From the cell containing the given text, extract its center point as [x, y] coordinate. 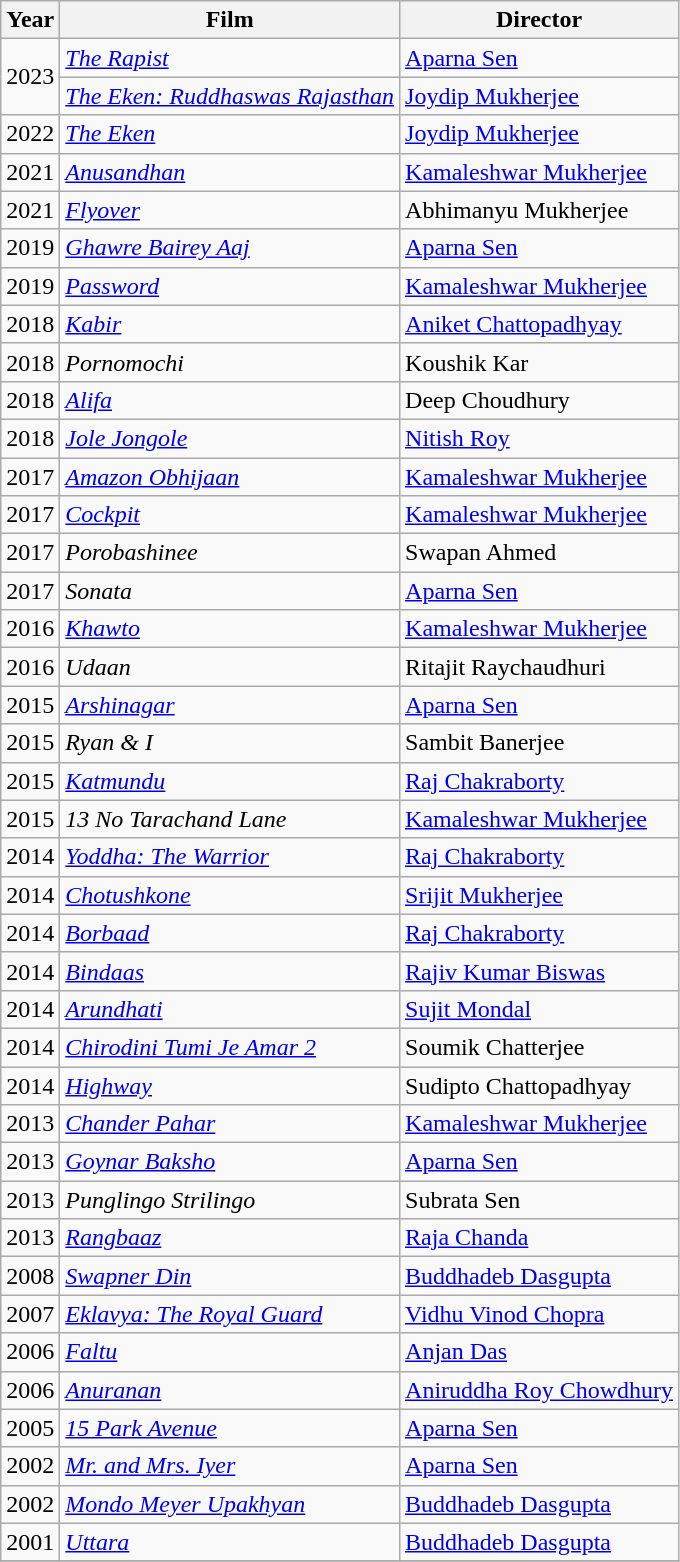
13 No Tarachand Lane [230, 819]
Borbaad [230, 933]
Khawto [230, 629]
Cockpit [230, 515]
Rangbaaz [230, 1238]
Ryan & I [230, 743]
Sambit Banerjee [540, 743]
Swapan Ahmed [540, 553]
Film [230, 20]
Highway [230, 1085]
Chander Pahar [230, 1124]
Chirodini Tumi Je Amar 2 [230, 1047]
Arundhati [230, 1009]
Password [230, 286]
2007 [30, 1314]
Udaan [230, 667]
Vidhu Vinod Chopra [540, 1314]
Abhimanyu Mukherjee [540, 210]
The Rapist [230, 58]
Raja Chanda [540, 1238]
Aniruddha Roy Chowdhury [540, 1390]
2008 [30, 1276]
Rajiv Kumar Biswas [540, 971]
Bindaas [230, 971]
Pornomochi [230, 362]
Aniket Chattopadhyay [540, 324]
Mr. and Mrs. Iyer [230, 1466]
Yoddha: The Warrior [230, 857]
Sudipto Chattopadhyay [540, 1085]
Alifa [230, 400]
Porobashinee [230, 553]
Anjan Das [540, 1352]
2023 [30, 77]
Amazon Obhijaan [230, 477]
Eklavya: The Royal Guard [230, 1314]
2005 [30, 1428]
The Eken [230, 134]
Anusandhan [230, 172]
Flyover [230, 210]
Nitish Roy [540, 438]
Srijit Mukherjee [540, 895]
Chotushkone [230, 895]
Sonata [230, 591]
Kabir [230, 324]
Uttara [230, 1542]
Sujit Mondal [540, 1009]
Punglingo Strilingo [230, 1200]
Jole Jongole [230, 438]
Mondo Meyer Upakhyan [230, 1504]
Year [30, 20]
15 Park Avenue [230, 1428]
Swapner Din [230, 1276]
Ghawre Bairey Aaj [230, 248]
Goynar Baksho [230, 1162]
Katmundu [230, 781]
Soumik Chatterjee [540, 1047]
Koushik Kar [540, 362]
2001 [30, 1542]
Anuranan [230, 1390]
Ritajit Raychaudhuri [540, 667]
Deep Choudhury [540, 400]
2022 [30, 134]
Director [540, 20]
The Eken: Ruddhaswas Rajasthan [230, 96]
Arshinagar [230, 705]
Faltu [230, 1352]
Subrata Sen [540, 1200]
